Provide the [X, Y] coordinate of the cell's center where the given text is located.  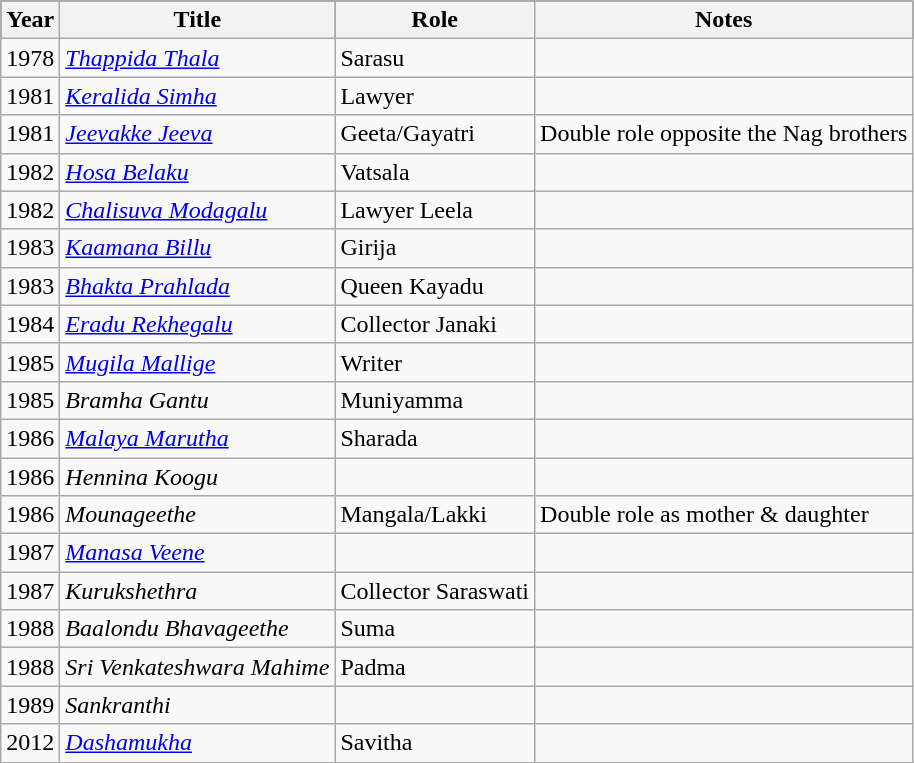
Eradu Rekhegalu [198, 324]
Malaya Marutha [198, 438]
Double role opposite the Nag brothers [724, 134]
Writer [435, 362]
Chalisuva Modagalu [198, 210]
Geeta/Gayatri [435, 134]
Notes [724, 20]
Double role as mother & daughter [724, 515]
Savitha [435, 743]
Baalondu Bhavageethe [198, 629]
Sarasu [435, 58]
Bramha Gantu [198, 400]
Suma [435, 629]
Lawyer [435, 96]
Collector Saraswati [435, 591]
Title [198, 20]
Collector Janaki [435, 324]
Sri Venkateshwara Mahime [198, 667]
Vatsala [435, 172]
1978 [30, 58]
Mounageethe [198, 515]
Girija [435, 248]
2012 [30, 743]
Jeevakke Jeeva [198, 134]
Kurukshethra [198, 591]
Bhakta Prahlada [198, 286]
Queen Kayadu [435, 286]
Role [435, 20]
Sharada [435, 438]
Padma [435, 667]
Mugila Mallige [198, 362]
Mangala/Lakki [435, 515]
Manasa Veene [198, 553]
Hennina Koogu [198, 477]
Kaamana Billu [198, 248]
Thappida Thala [198, 58]
1984 [30, 324]
1989 [30, 705]
Year [30, 20]
Sankranthi [198, 705]
Muniyamma [435, 400]
Keralida Simha [198, 96]
Dashamukha [198, 743]
Hosa Belaku [198, 172]
Lawyer Leela [435, 210]
